Search for the cell housing the specified text and yield its [X, Y] center coordinate. 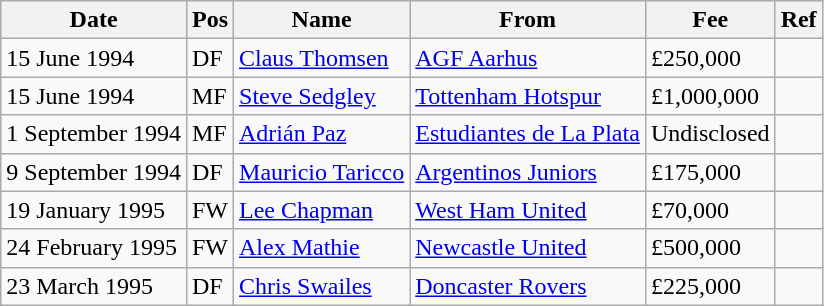
Fee [710, 20]
1 September 1994 [94, 134]
Estudiantes de La Plata [528, 134]
AGF Aarhus [528, 58]
From [528, 20]
Mauricio Taricco [322, 172]
£1,000,000 [710, 96]
Chris Swailes [322, 286]
9 September 1994 [94, 172]
£225,000 [710, 286]
Pos [210, 20]
Newcastle United [528, 248]
Name [322, 20]
19 January 1995 [94, 210]
Argentinos Juniors [528, 172]
Tottenham Hotspur [528, 96]
Doncaster Rovers [528, 286]
£70,000 [710, 210]
£250,000 [710, 58]
Steve Sedgley [322, 96]
Ref [798, 20]
£500,000 [710, 248]
£175,000 [710, 172]
Lee Chapman [322, 210]
West Ham United [528, 210]
Adrián Paz [322, 134]
Claus Thomsen [322, 58]
Date [94, 20]
24 February 1995 [94, 248]
Undisclosed [710, 134]
Alex Mathie [322, 248]
23 March 1995 [94, 286]
